Search for the cell housing the specified text and yield its [x, y] center coordinate. 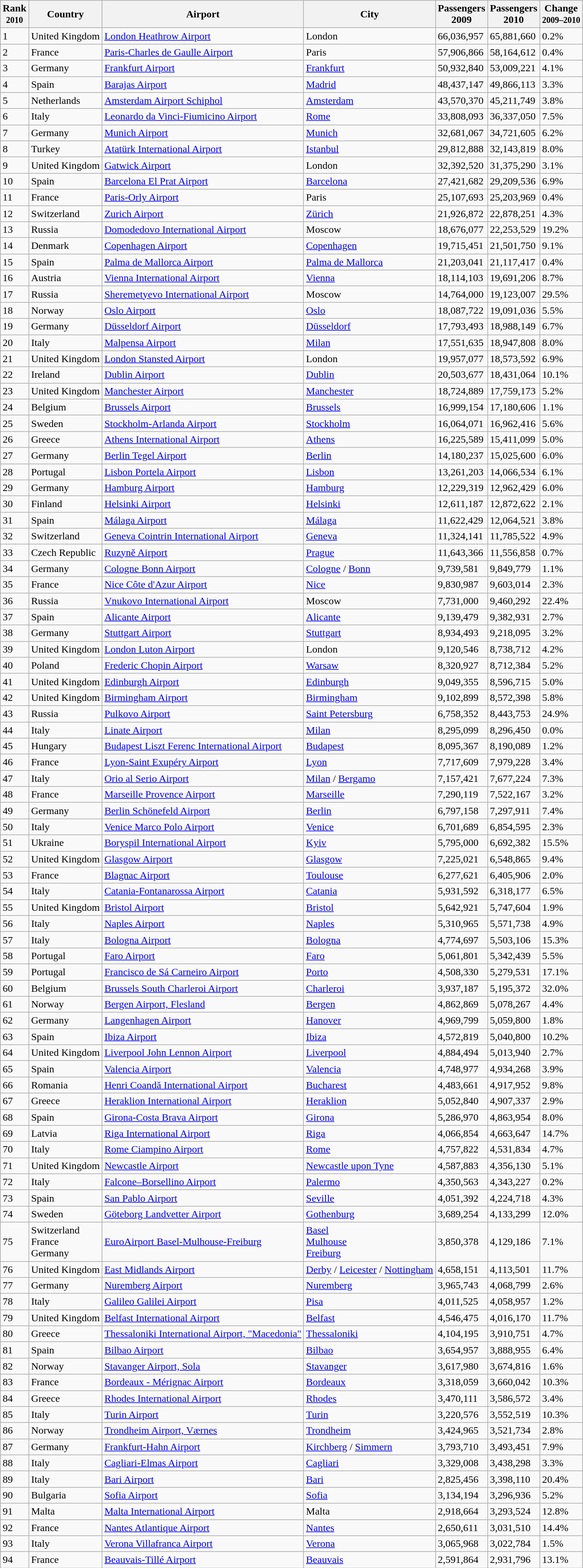
15.3% [561, 940]
Göteborg Landvetter Airport [203, 1214]
Bristol Airport [203, 907]
71 [14, 1166]
Domodedovo International Airport [203, 230]
Glasgow [369, 859]
21,203,041 [462, 262]
15.5% [561, 843]
3,617,980 [462, 1366]
2,650,611 [462, 1528]
Nantes Atlantique Airport [203, 1528]
28 [14, 472]
4,658,151 [462, 1269]
16,064,071 [462, 423]
Frankfurt Airport [203, 68]
4,224,718 [514, 1198]
41 [14, 681]
5,061,801 [462, 956]
29,209,536 [514, 181]
2.1% [561, 504]
Bilbao [369, 1350]
Trondheim Airport, Værnes [203, 1431]
24.9% [561, 714]
12,872,622 [514, 504]
3,689,254 [462, 1214]
19,957,077 [462, 359]
9 [14, 165]
58 [14, 956]
Marseille [369, 795]
22 [14, 375]
68 [14, 1117]
12.0% [561, 1214]
4,863,954 [514, 1117]
13,261,203 [462, 472]
6,318,177 [514, 891]
Pulkovo Airport [203, 714]
Stockholm [369, 423]
3,674,816 [514, 1366]
81 [14, 1350]
14,180,237 [462, 455]
4,969,799 [462, 1021]
92 [14, 1528]
Lyon-Saint Exupéry Airport [203, 762]
52 [14, 859]
Nuremberg Airport [203, 1286]
9.1% [561, 246]
32 [14, 536]
Pisa [369, 1302]
Airport [203, 14]
Valencia Airport [203, 1069]
Nantes [369, 1528]
79 [14, 1318]
21 [14, 359]
Hungary [65, 746]
15,025,600 [514, 455]
4,748,977 [462, 1069]
4,774,697 [462, 940]
3,850,378 [462, 1242]
5,195,372 [514, 988]
Barcelona El Prat Airport [203, 181]
Frankfurt [369, 68]
18,087,722 [462, 310]
Budapest [369, 746]
9,849,779 [514, 569]
8,738,712 [514, 649]
65,881,660 [514, 36]
6 [14, 117]
Leonardo da Vinci-Fiumicino Airport [203, 117]
Beauvais-Tillé Airport [203, 1560]
82 [14, 1366]
Geneva [369, 536]
16,999,154 [462, 407]
Bari [369, 1479]
18,947,808 [514, 343]
Denmark [65, 246]
11,643,366 [462, 552]
36,337,050 [514, 117]
1 [14, 36]
2.6% [561, 1286]
1.8% [561, 1021]
London Heathrow Airport [203, 36]
19,715,451 [462, 246]
Cagliari [369, 1463]
3,965,743 [462, 1286]
Catania-Fontanarossa Airport [203, 891]
Faro [369, 956]
Edinburgh Airport [203, 681]
32,681,067 [462, 133]
Finland [65, 504]
Palma de Mallorca Airport [203, 262]
Athens [369, 439]
Málaga [369, 520]
6.1% [561, 472]
17,551,635 [462, 343]
29,812,888 [462, 149]
Stockholm-Arlanda Airport [203, 423]
Heraklion International Airport [203, 1101]
7 [14, 133]
Barajas Airport [203, 84]
2,591,864 [462, 1560]
Girona-Costa Brava Airport [203, 1117]
11,324,141 [462, 536]
31,375,290 [514, 165]
Paris-Orly Airport [203, 197]
11,556,858 [514, 552]
Turin Airport [203, 1415]
Netherlands [65, 100]
14,764,000 [462, 294]
9,120,546 [462, 649]
17,793,493 [462, 326]
Verona Villafranca Airport [203, 1544]
Birmingham Airport [203, 698]
3,293,524 [514, 1511]
Rome Ciampino Airport [203, 1149]
38 [14, 633]
6,405,906 [514, 875]
7,225,021 [462, 859]
Cologne / Bonn [369, 569]
9,460,292 [514, 601]
7.3% [561, 778]
3,398,110 [514, 1479]
3,660,042 [514, 1382]
9.4% [561, 859]
8,320,927 [462, 665]
20,503,677 [462, 375]
Vnukovo International Airport [203, 601]
45,211,749 [514, 100]
Stuttgart [369, 633]
19,123,007 [514, 294]
36 [14, 601]
3.1% [561, 165]
18,573,592 [514, 359]
Cagliari-Elmas Airport [203, 1463]
Budapest Liszt Ferenc International Airport [203, 746]
5,931,592 [462, 891]
Helsinki [369, 504]
6,277,621 [462, 875]
7,979,228 [514, 762]
Nice [369, 585]
Country [65, 14]
4 [14, 84]
3,586,572 [514, 1398]
8,712,384 [514, 665]
Rhodes [369, 1398]
Catania [369, 891]
Bordeaux - Mérignac Airport [203, 1382]
29 [14, 488]
Thessaloniki International Airport, "Macedonia" [203, 1334]
2.9% [561, 1101]
Liverpool John Lennon Airport [203, 1053]
25 [14, 423]
Ireland [65, 375]
Milan / Bergamo [369, 778]
74 [14, 1214]
48 [14, 795]
5,059,800 [514, 1021]
7.5% [561, 117]
4,350,563 [462, 1182]
33 [14, 552]
62 [14, 1021]
18,988,149 [514, 326]
2,825,456 [462, 1479]
Bristol [369, 907]
66,036,957 [462, 36]
9,218,095 [514, 633]
17,180,606 [514, 407]
49 [14, 811]
3,937,187 [462, 988]
9,739,581 [462, 569]
4,066,854 [462, 1133]
94 [14, 1560]
55 [14, 907]
3,654,957 [462, 1350]
Geneva Cointrin International Airport [203, 536]
Bologna [369, 940]
Austria [65, 278]
EuroAirport Basel-Mulhouse-Freiburg [203, 1242]
Linate Airport [203, 730]
22.4% [561, 601]
3,521,734 [514, 1431]
Ukraine [65, 843]
8,572,398 [514, 698]
27,421,682 [462, 181]
Bari Airport [203, 1479]
88 [14, 1463]
Frederic Chopin Airport [203, 665]
5.8% [561, 698]
34 [14, 569]
Naples [369, 924]
Palma de Mallorca [369, 262]
5,040,800 [514, 1037]
8 [14, 149]
Oslo [369, 310]
East Midlands Airport [203, 1269]
12,064,521 [514, 520]
9,139,479 [462, 617]
12 [14, 213]
60 [14, 988]
49,866,113 [514, 84]
9,830,987 [462, 585]
Amsterdam Airport Schiphol [203, 100]
16,962,416 [514, 423]
Frankfurt-Hahn Airport [203, 1447]
4,862,869 [462, 1004]
6,758,352 [462, 714]
Madrid [369, 84]
Verona [369, 1544]
14,066,534 [514, 472]
84 [14, 1398]
Blagnac Airport [203, 875]
12,611,187 [462, 504]
7.1% [561, 1242]
5,052,840 [462, 1101]
Ibiza [369, 1037]
3,318,059 [462, 1382]
Amsterdam [369, 100]
3,438,298 [514, 1463]
65 [14, 1069]
47 [14, 778]
26 [14, 439]
Malpensa Airport [203, 343]
4,343,227 [514, 1182]
7,717,609 [462, 762]
15 [14, 262]
5,078,267 [514, 1004]
Stuttgart Airport [203, 633]
76 [14, 1269]
Newcastle Airport [203, 1166]
City [369, 14]
San Pablo Airport [203, 1198]
4,587,883 [462, 1166]
Bilbao Airport [203, 1350]
Bulgaria [65, 1495]
8,095,367 [462, 746]
Oslo Airport [203, 310]
Alicante Airport [203, 617]
4,011,525 [462, 1302]
Brussels Airport [203, 407]
3,296,936 [514, 1495]
44 [14, 730]
Boryspil International Airport [203, 843]
83 [14, 1382]
5,571,738 [514, 924]
Turkey [65, 149]
4,508,330 [462, 972]
32,143,819 [514, 149]
4,133,299 [514, 1214]
10.1% [561, 375]
3,552,519 [514, 1415]
4.4% [561, 1004]
Prague [369, 552]
56 [14, 924]
Romania [65, 1085]
67 [14, 1101]
23 [14, 391]
4,068,799 [514, 1286]
Liverpool [369, 1053]
3,424,965 [462, 1431]
7.9% [561, 1447]
Bucharest [369, 1085]
19,091,036 [514, 310]
5,503,106 [514, 940]
Gatwick Airport [203, 165]
35 [14, 585]
43,570,370 [462, 100]
57,906,866 [462, 52]
13 [14, 230]
86 [14, 1431]
25,203,969 [514, 197]
90 [14, 1495]
6,701,689 [462, 827]
Thessaloniki [369, 1334]
Cologne Bonn Airport [203, 569]
0.7% [561, 552]
4,058,957 [514, 1302]
Trondheim [369, 1431]
Newcastle upon Tyne [369, 1166]
London Luton Airport [203, 649]
6.4% [561, 1350]
5,279,531 [514, 972]
Marseille Provence Airport [203, 795]
7,157,421 [462, 778]
Zürich [369, 213]
Faro Airport [203, 956]
Lyon [369, 762]
3,493,451 [514, 1447]
31 [14, 520]
5,342,439 [514, 956]
Munich [369, 133]
Orio al Serio Airport [203, 778]
Passengers2009 [462, 14]
6,692,382 [514, 843]
Dublin Airport [203, 375]
Paris-Charles de Gaulle Airport [203, 52]
87 [14, 1447]
Falcone–Borsellino Airport [203, 1182]
20 [14, 343]
10.2% [561, 1037]
Henri Coandă International Airport [203, 1085]
3,470,111 [462, 1398]
45 [14, 746]
11,622,429 [462, 520]
5,286,970 [462, 1117]
32.0% [561, 988]
4,483,661 [462, 1085]
91 [14, 1511]
Berlin Schönefeld Airport [203, 811]
Edinburgh [369, 681]
Vienna International Airport [203, 278]
25,107,693 [462, 197]
34,721,605 [514, 133]
6.7% [561, 326]
0.0% [561, 730]
5,642,921 [462, 907]
5,013,940 [514, 1053]
2,931,796 [514, 1560]
Belfast International Airport [203, 1318]
4,934,268 [514, 1069]
Venice [369, 827]
59 [14, 972]
37 [14, 617]
Galileo Galilei Airport [203, 1302]
Munich Airport [203, 133]
12,229,319 [462, 488]
19 [14, 326]
4,129,186 [514, 1242]
Birmingham [369, 698]
18,724,889 [462, 391]
4.2% [561, 649]
69 [14, 1133]
8,596,715 [514, 681]
4,546,475 [462, 1318]
5,795,000 [462, 843]
50,932,840 [462, 68]
4,051,392 [462, 1198]
15,411,099 [514, 439]
18,114,103 [462, 278]
Malta International Airport [203, 1511]
39 [14, 649]
43 [14, 714]
80 [14, 1334]
63 [14, 1037]
Change2009–2010 [561, 14]
29.5% [561, 294]
Düsseldorf [369, 326]
Istanbul [369, 149]
4,917,952 [514, 1085]
Langenhagen Airport [203, 1021]
10 [14, 181]
Hamburg [369, 488]
18 [14, 310]
2 [14, 52]
Girona [369, 1117]
54 [14, 891]
Manchester Airport [203, 391]
7,731,000 [462, 601]
5,310,965 [462, 924]
Kirchberg / Simmern [369, 1447]
4,757,822 [462, 1149]
Heraklion [369, 1101]
18,676,077 [462, 230]
5,747,604 [514, 907]
6.5% [561, 891]
Copenhagen [369, 246]
2.8% [561, 1431]
50 [14, 827]
3,793,710 [462, 1447]
2.0% [561, 875]
4,884,494 [462, 1053]
Switzerland France Germany [65, 1242]
4,907,337 [514, 1101]
Charleroi [369, 988]
3,065,968 [462, 1544]
3,329,008 [462, 1463]
Lisbon [369, 472]
Francisco de Sá Carneiro Airport [203, 972]
51 [14, 843]
19,691,206 [514, 278]
58,164,612 [514, 52]
Naples Airport [203, 924]
3,022,784 [514, 1544]
73 [14, 1198]
Vienna [369, 278]
3 [14, 68]
8,296,450 [514, 730]
7,522,167 [514, 795]
53 [14, 875]
3,888,955 [514, 1350]
Belfast [369, 1318]
20.4% [561, 1479]
7,297,911 [514, 811]
8,443,753 [514, 714]
9.8% [561, 1085]
Rank2010 [14, 14]
9,049,355 [462, 681]
9,102,899 [462, 698]
66 [14, 1085]
70 [14, 1149]
Sofia Airport [203, 1495]
40 [14, 665]
1.9% [561, 907]
Lisbon Portela Airport [203, 472]
6.2% [561, 133]
Brussels [369, 407]
16,225,589 [462, 439]
Brussels South Charleroi Airport [203, 988]
77 [14, 1286]
22,878,251 [514, 213]
Seville [369, 1198]
Dublin [369, 375]
Hanover [369, 1021]
Warsaw [369, 665]
6,548,865 [514, 859]
57 [14, 940]
Rhodes International Airport [203, 1398]
Venice Marco Polo Airport [203, 827]
18,431,064 [514, 375]
61 [14, 1004]
6,854,595 [514, 827]
Manchester [369, 391]
12.8% [561, 1511]
21,501,750 [514, 246]
22,253,529 [514, 230]
Riga [369, 1133]
1.6% [561, 1366]
5.6% [561, 423]
16 [14, 278]
4,104,195 [462, 1334]
4,572,819 [462, 1037]
30 [14, 504]
3,031,510 [514, 1528]
Gothenburg [369, 1214]
72 [14, 1182]
Berlin Tegel Airport [203, 455]
53,009,221 [514, 68]
3,134,194 [462, 1495]
42 [14, 698]
Stavanger [369, 1366]
1.5% [561, 1544]
Latvia [65, 1133]
19.2% [561, 230]
14.4% [561, 1528]
3,220,576 [462, 1415]
Poland [65, 665]
Bergen Airport, Flesland [203, 1004]
21,117,417 [514, 262]
Bordeaux [369, 1382]
46 [14, 762]
Barcelona [369, 181]
21,926,872 [462, 213]
Ibiza Airport [203, 1037]
48,437,147 [462, 84]
9,382,931 [514, 617]
4,531,834 [514, 1149]
7,677,224 [514, 778]
Alicante [369, 617]
7,290,119 [462, 795]
8,934,493 [462, 633]
Nice Côte d'Azur Airport [203, 585]
Athens International Airport [203, 439]
Copenhagen Airport [203, 246]
Beauvais [369, 1560]
Palermo [369, 1182]
32,392,520 [462, 165]
6,797,158 [462, 811]
3.9% [561, 1069]
5 [14, 100]
Bergen [369, 1004]
Ruzyně Airport [203, 552]
11 [14, 197]
Sheremetyevo International Airport [203, 294]
11,785,522 [514, 536]
2,918,664 [462, 1511]
12,962,429 [514, 488]
Stavanger Airport, Sola [203, 1366]
3,910,751 [514, 1334]
Hamburg Airport [203, 488]
13.1% [561, 1560]
17,759,173 [514, 391]
Valencia [369, 1069]
4,016,170 [514, 1318]
Helsinki Airport [203, 504]
Turin [369, 1415]
85 [14, 1415]
17 [14, 294]
4,113,501 [514, 1269]
4,356,130 [514, 1166]
64 [14, 1053]
24 [14, 407]
Düsseldorf Airport [203, 326]
Derby / Leicester / Nottingham [369, 1269]
8.7% [561, 278]
7.4% [561, 811]
Atatürk International Airport [203, 149]
33,808,093 [462, 117]
75 [14, 1242]
Bologna Airport [203, 940]
Glasgow Airport [203, 859]
Sofia [369, 1495]
Basel Mulhouse Freiburg [369, 1242]
Málaga Airport [203, 520]
89 [14, 1479]
Toulouse [369, 875]
Passengers2010 [514, 14]
9,603,014 [514, 585]
Riga International Airport [203, 1133]
17.1% [561, 972]
14 [14, 246]
Kyiv [369, 843]
8,190,089 [514, 746]
London Stansted Airport [203, 359]
4.1% [561, 68]
Saint Petersburg [369, 714]
27 [14, 455]
93 [14, 1544]
4,663,647 [514, 1133]
78 [14, 1302]
8,295,099 [462, 730]
Porto [369, 972]
Nuremberg [369, 1286]
14.7% [561, 1133]
Zurich Airport [203, 213]
Czech Republic [65, 552]
5.1% [561, 1166]
